Identify which cell holds the provided text, then report its [x, y] central coordinate. 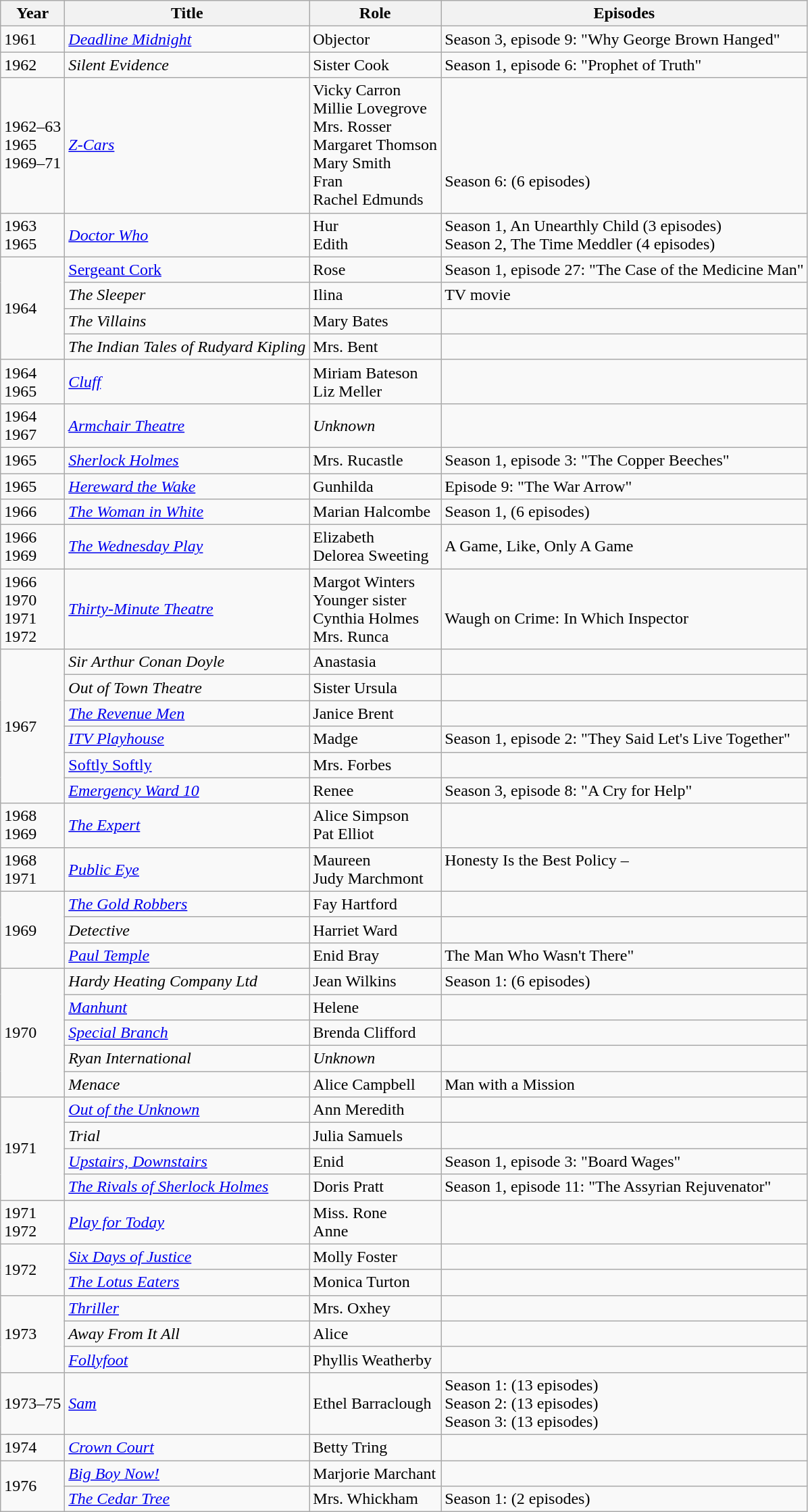
1973–75 [32, 1403]
Ethel Barraclough [376, 1403]
The Cedar Tree [187, 1499]
Season 1, episode 3: "Board Wages" [624, 1161]
Softly Softly [187, 765]
Mary Bates [376, 321]
The Villains [187, 321]
Season 1, episode 27: "The Case of the Medicine Man" [624, 270]
Miss. RoneAnne [376, 1221]
The Gold Robbers [187, 904]
Doris Pratt [376, 1187]
Sergeant Cork [187, 270]
Alice Campbell [376, 1084]
Sir Arthur Conan Doyle [187, 662]
Alice [376, 1334]
Molly Foster [376, 1257]
Episode 9: "The War Arrow" [624, 486]
1966197019711972 [32, 609]
Alice SimpsonPat Elliot [376, 826]
19641965 [32, 381]
Margot WintersYounger sisterCynthia HolmesMrs. Runca [376, 609]
1964 [32, 308]
Deadline Midnight [187, 39]
19641967 [32, 426]
ITV Playhouse [187, 739]
Ann Meredith [376, 1110]
Silent Evidence [187, 65]
Sam [187, 1403]
The Lotus Eaters [187, 1282]
Sherlock Holmes [187, 460]
Sister Ursula [376, 688]
The Indian Tales of Rudyard Kipling [187, 347]
TV movie [624, 295]
Harriet Ward [376, 930]
Miriam BatesonLiz Meller [376, 381]
Season 1, (6 episodes) [624, 512]
Season 1: (2 episodes) [624, 1499]
Jean Wilkins [376, 981]
Menace [187, 1084]
Season 1, episode 2: "They Said Let's Live Together" [624, 739]
1970 [32, 1032]
1976 [32, 1486]
Six Days of Justice [187, 1257]
Mrs. Rucastle [376, 460]
The Wednesday Play [187, 547]
1969 [32, 930]
Emergency Ward 10 [187, 790]
Detective [187, 930]
Season 1, episode 3: "The Copper Beeches" [624, 460]
Big Boy Now! [187, 1473]
1966 [32, 512]
Ilina [376, 295]
Season 3, episode 9: "Why George Brown Hanged" [624, 39]
Out of the Unknown [187, 1110]
Z-Cars [187, 145]
MaureenJudy Marchmont [376, 869]
Armchair Theatre [187, 426]
Gunhilda [376, 486]
Paul Temple [187, 955]
The Revenue Men [187, 713]
1967 [32, 726]
The Man Who Wasn't There" [624, 955]
Upstairs, Downstairs [187, 1161]
Mrs. Forbes [376, 765]
Phyllis Weatherby [376, 1359]
1971 [32, 1149]
Helene [376, 1007]
19681971 [32, 869]
Special Branch [187, 1033]
Season 1, episode 6: "Prophet of Truth" [624, 65]
Man with a Mission [624, 1084]
A Game, Like, Only A Game [624, 547]
19661969 [32, 547]
1962 [32, 65]
Thirty-Minute Theatre [187, 609]
Enid Bray [376, 955]
Betty Tring [376, 1447]
19631965 [32, 235]
Manhunt [187, 1007]
19711972 [32, 1221]
Marjorie Marchant [376, 1473]
Year [32, 14]
Follyfoot [187, 1359]
The Rivals of Sherlock Holmes [187, 1187]
Out of Town Theatre [187, 688]
Vicky CarronMillie LovegroveMrs. RosserMargaret ThomsonMary SmithFranRachel Edmunds [376, 145]
Enid [376, 1161]
The Sleeper [187, 295]
Hereward the Wake [187, 486]
Objector [376, 39]
Cluff [187, 381]
Hardy Heating Company Ltd [187, 981]
Season 1: (13 episodes)Season 2: (13 episodes)Season 3: (13 episodes) [624, 1403]
Waugh on Crime: In Which Inspector [624, 609]
Public Eye [187, 869]
Fay Hartford [376, 904]
Thriller [187, 1308]
HurEdith [376, 235]
Season 1, An Unearthly Child (3 episodes)Season 2, The Time Meddler (4 episodes) [624, 235]
Mrs. Oxhey [376, 1308]
The Expert [187, 826]
Julia Samuels [376, 1136]
19681969 [32, 826]
Crown Court [187, 1447]
Marian Halcombe [376, 512]
Doctor Who [187, 235]
Mrs. Whickham [376, 1499]
Anastasia [376, 662]
Honesty Is the Best Policy – [624, 869]
Season 1: (6 episodes) [624, 981]
Away From It All [187, 1334]
1972 [32, 1269]
Madge [376, 739]
1962–6319651969–71 [32, 145]
Sister Cook [376, 65]
Monica Turton [376, 1282]
Role [376, 14]
1961 [32, 39]
Play for Today [187, 1221]
The Woman in White [187, 512]
Rose [376, 270]
ElizabethDelorea Sweeting [376, 547]
1974 [32, 1447]
Renee [376, 790]
Season 6: (6 episodes) [624, 145]
1973 [32, 1334]
Trial [187, 1136]
Season 1, episode 11: "The Assyrian Rejuvenator" [624, 1187]
Title [187, 14]
Ryan International [187, 1059]
Season 3, episode 8: "A Cry for Help" [624, 790]
Brenda Clifford [376, 1033]
Janice Brent [376, 713]
Episodes [624, 14]
Mrs. Bent [376, 347]
